Identify which cell holds the provided text, then report its [X, Y] central coordinate. 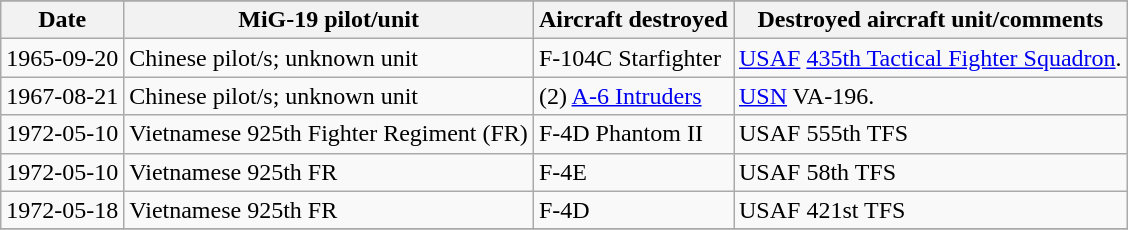
Destroyed aircraft unit/comments [931, 20]
Date [62, 20]
F-4E [633, 172]
USAF 435th Tactical Fighter Squadron. [931, 58]
F-104C Starfighter [633, 58]
USN VA-196. [931, 96]
Vietnamese 925th Fighter Regiment (FR) [329, 134]
USAF 421st TFS [931, 210]
USAF 58th TFS [931, 172]
F-4D [633, 210]
1967-08-21 [62, 96]
Aircraft destroyed [633, 20]
1965-09-20 [62, 58]
USAF 555th TFS [931, 134]
1972-05-18 [62, 210]
MiG-19 pilot/unit [329, 20]
F-4D Phantom II [633, 134]
(2) A-6 Intruders [633, 96]
